Scan for the cell matching the given text and deliver its (x, y) coordinate at center. 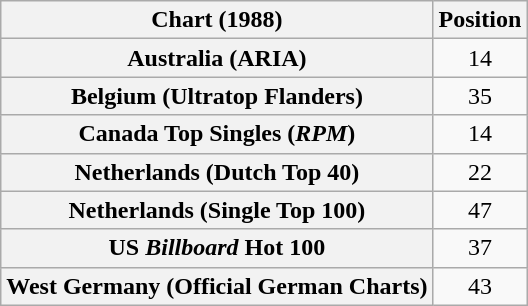
Canada Top Singles (RPM) (217, 134)
37 (480, 248)
Position (480, 20)
Belgium (Ultratop Flanders) (217, 96)
35 (480, 96)
Chart (1988) (217, 20)
43 (480, 286)
US Billboard Hot 100 (217, 248)
Netherlands (Dutch Top 40) (217, 172)
22 (480, 172)
Australia (ARIA) (217, 58)
West Germany (Official German Charts) (217, 286)
Netherlands (Single Top 100) (217, 210)
47 (480, 210)
